Return [X, Y] of the center of cell containing provided text 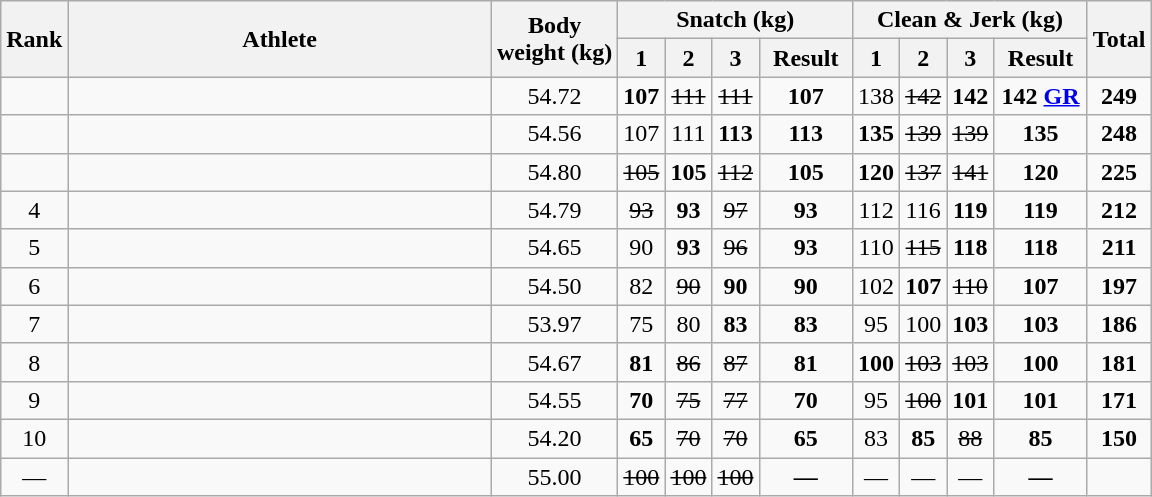
Bodyweight (kg) [554, 39]
212 [1119, 210]
171 [1119, 400]
54.56 [554, 134]
54.20 [554, 438]
54.67 [554, 362]
181 [1119, 362]
Snatch (kg) [736, 20]
138 [876, 96]
88 [970, 438]
225 [1119, 172]
142 GR [1041, 96]
8 [34, 362]
248 [1119, 134]
86 [688, 362]
186 [1119, 324]
115 [924, 248]
Rank [34, 39]
116 [924, 210]
5 [34, 248]
54.55 [554, 400]
10 [34, 438]
80 [688, 324]
137 [924, 172]
197 [1119, 286]
Total [1119, 39]
77 [736, 400]
141 [970, 172]
54.65 [554, 248]
150 [1119, 438]
4 [34, 210]
249 [1119, 96]
Clean & Jerk (kg) [970, 20]
54.79 [554, 210]
53.97 [554, 324]
Athlete [280, 39]
6 [34, 286]
87 [736, 362]
54.80 [554, 172]
7 [34, 324]
96 [736, 248]
97 [736, 210]
9 [34, 400]
82 [642, 286]
55.00 [554, 477]
102 [876, 286]
54.50 [554, 286]
211 [1119, 248]
54.72 [554, 96]
